Locate the cell with the specified text and output its [x, y] center coordinate. 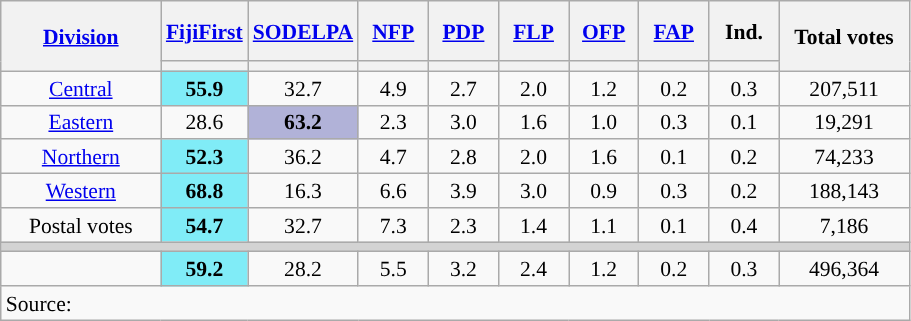
Division [81, 36]
Northern [81, 157]
4.9 [393, 88]
Source: [455, 303]
FAP [674, 31]
1.4 [533, 225]
28.2 [303, 269]
19,291 [844, 122]
4.7 [393, 157]
63.2 [303, 122]
NFP [393, 31]
1.1 [604, 225]
Western [81, 191]
6.6 [393, 191]
74,233 [844, 157]
3.2 [463, 269]
Central [81, 88]
SODELPA [303, 31]
3.9 [463, 191]
7.3 [393, 225]
Postal votes [81, 225]
28.6 [204, 122]
2.7 [463, 88]
Ind. [744, 31]
FijiFirst [204, 31]
7,186 [844, 225]
PDP [463, 31]
496,364 [844, 269]
54.7 [204, 225]
36.2 [303, 157]
OFP [604, 31]
188,143 [844, 191]
55.9 [204, 88]
52.3 [204, 157]
5.5 [393, 269]
Total votes [844, 36]
2.4 [533, 269]
0.9 [604, 191]
207,511 [844, 88]
1.0 [604, 122]
Eastern [81, 122]
68.8 [204, 191]
16.3 [303, 191]
0.4 [744, 225]
FLP [533, 31]
59.2 [204, 269]
2.8 [463, 157]
